For the text-containing cell, return its midpoint in (X, Y) coordinate format. 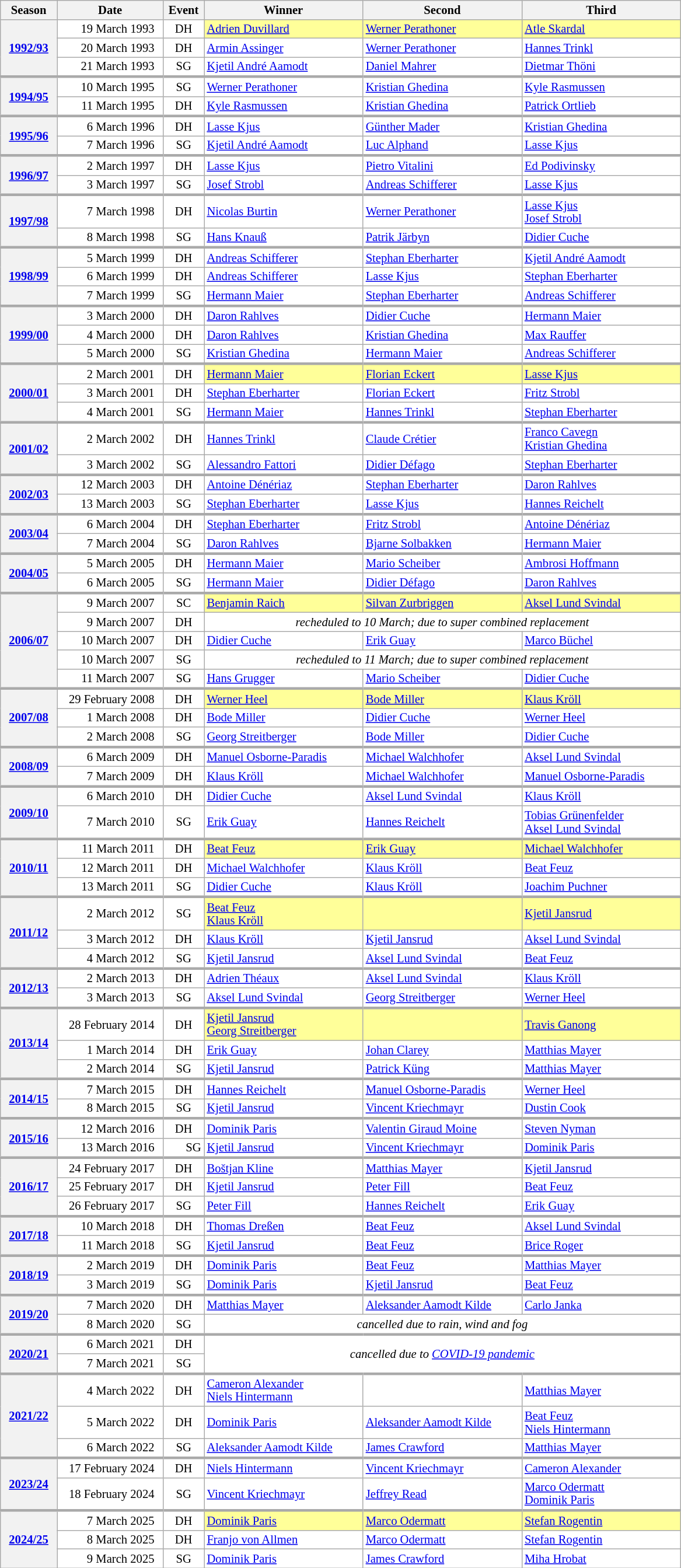
Alessandro Fattori (284, 465)
1992/93 (29, 48)
Travis Ganong (601, 1024)
2001/02 (29, 448)
7 March 1999 (110, 296)
1 March 2014 (110, 1049)
Third (601, 9)
18 February 2024 (110, 1494)
2012/13 (29, 988)
2 March 2002 (110, 438)
17 February 2024 (110, 1468)
Thomas Dreßen (284, 1225)
8 March 2025 (110, 1539)
20 March 1993 (110, 47)
Season (29, 9)
2009/10 (29, 812)
Ed Podivinsky (601, 165)
7 March 1998 (110, 211)
Nicolas Burtin (284, 211)
cancelled due to rain, wind and fog (442, 1324)
1995/96 (29, 135)
2024/25 (29, 1539)
Beat Feuz Klaus Kröll (284, 913)
26 February 2017 (110, 1206)
3 March 1997 (110, 185)
5 March 1999 (110, 257)
3 March 2001 (110, 393)
Adrien Théaux (284, 978)
Daniel Mahrer (442, 67)
2020/21 (29, 1354)
25 February 2017 (110, 1186)
SC (184, 602)
2 March 2001 (110, 373)
Kjetil Jansrud Georg Streitberger (284, 1024)
4 March 2022 (110, 1389)
Pietro Vitalini (442, 165)
2004/05 (29, 573)
2019/20 (29, 1314)
2011/12 (29, 932)
Cameron Alexander Niels Hintermann (284, 1389)
3 March 2019 (110, 1284)
1 March 2008 (110, 717)
7 March 2009 (110, 776)
6 March 2009 (110, 756)
Date (110, 9)
6 March 1999 (110, 276)
21 March 1993 (110, 67)
Franjo von Allmen (284, 1539)
Tobias Grünenfelder Aksel Lund Svindal (601, 822)
Adrien Duvillard (284, 29)
Carlo Janka (601, 1304)
7 March 1996 (110, 145)
3 March 2000 (110, 315)
12 March 2011 (110, 867)
2014/15 (29, 1098)
4 March 2001 (110, 412)
Dustin Cook (601, 1108)
Max Rauffer (601, 334)
Boštjan Kline (284, 1168)
2 March 2013 (110, 978)
7 March 2020 (110, 1304)
3 March 2002 (110, 465)
10 March 1995 (110, 86)
Franco Cavegn Kristian Ghedina (601, 438)
5 March 2005 (110, 563)
3 March 2012 (110, 939)
2 March 2008 (110, 737)
Claude Crétier (442, 438)
Hans Knauß (284, 238)
2 March 2012 (110, 913)
Armin Assinger (284, 47)
Patrick Küng (442, 1069)
2003/04 (29, 533)
7 March 2004 (110, 543)
Josef Strobl (284, 185)
13 March 2016 (110, 1148)
Valentin Giraud Moine (442, 1128)
11 March 1995 (110, 106)
11 March 2007 (110, 679)
recheduled to 11 March; due to super combined replacement (442, 659)
Luc Alphand (442, 145)
6 March 2010 (110, 796)
Patrik Järbyn (442, 238)
6 March 2005 (110, 583)
Benjamin Raich (284, 602)
6 March 2021 (110, 1344)
Atle Skardal (601, 29)
2 March 1997 (110, 165)
4 March 2012 (110, 958)
2006/07 (29, 640)
10 March 2018 (110, 1225)
2018/19 (29, 1275)
28 February 2014 (110, 1024)
5 March 2022 (110, 1423)
2015/16 (29, 1138)
12 March 2003 (110, 484)
Hans Grugger (284, 679)
Miha Hrobat (601, 1558)
Bjarne Solbakken (442, 543)
5 March 2000 (110, 354)
13 March 2011 (110, 887)
2023/24 (29, 1484)
4 March 2000 (110, 334)
Event (184, 9)
Marco Odermatt Dominik Paris (601, 1494)
Steven Nyman (601, 1128)
29 February 2008 (110, 699)
Ambrosi Hoffmann (601, 563)
1999/00 (29, 334)
Patrick Ortlieb (601, 106)
cancelled due to COVID-19 pandemic (442, 1354)
Niels Hintermann (284, 1468)
7 March 2025 (110, 1520)
8 March 2020 (110, 1324)
2 March 2014 (110, 1069)
2016/17 (29, 1187)
3 March 2013 (110, 997)
1998/99 (29, 277)
7 March 2021 (110, 1364)
Brice Roger (601, 1245)
6 March 2004 (110, 523)
9 March 2025 (110, 1558)
2000/01 (29, 393)
8 March 2015 (110, 1108)
11 March 2011 (110, 848)
12 March 2016 (110, 1128)
19 March 1993 (110, 29)
2002/03 (29, 494)
Joachim Puchner (601, 887)
2013/14 (29, 1043)
2 March 2019 (110, 1265)
Lasse Kjus Josef Strobl (601, 211)
6 March 1996 (110, 125)
24 February 2017 (110, 1168)
2007/08 (29, 718)
11 March 2018 (110, 1245)
Marco Büchel (601, 640)
2008/09 (29, 766)
Second (442, 9)
1997/98 (29, 221)
recheduled to 10 March; due to super combined replacement (442, 621)
2021/22 (29, 1416)
Günther Mader (442, 125)
Beat Feuz Niels Hintermann (601, 1423)
6 March 2022 (110, 1448)
1996/97 (29, 175)
1994/95 (29, 96)
Cameron Alexander (601, 1468)
7 March 2015 (110, 1088)
8 March 1998 (110, 238)
Silvan Zurbriggen (442, 602)
Johan Clarey (442, 1049)
Dietmar Thöni (601, 67)
2010/11 (29, 868)
7 March 2010 (110, 822)
2017/18 (29, 1235)
Jeffrey Read (442, 1494)
13 March 2003 (110, 504)
Winner (284, 9)
